For the text-containing cell, return its midpoint in (X, Y) coordinate format. 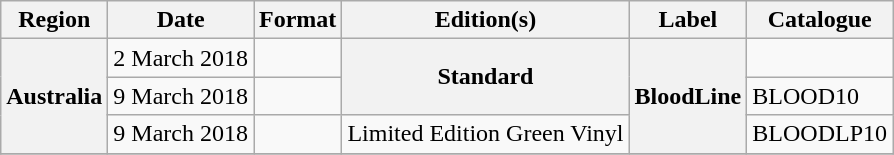
BLOOD10 (820, 96)
Catalogue (820, 20)
Date (181, 20)
Australia (54, 96)
BLOODLP10 (820, 134)
Standard (486, 77)
2 March 2018 (181, 58)
Format (298, 20)
Region (54, 20)
Limited Edition Green Vinyl (486, 134)
Label (688, 20)
Edition(s) (486, 20)
BloodLine (688, 96)
